Scan for the cell matching the given text and deliver its [x, y] coordinate at center. 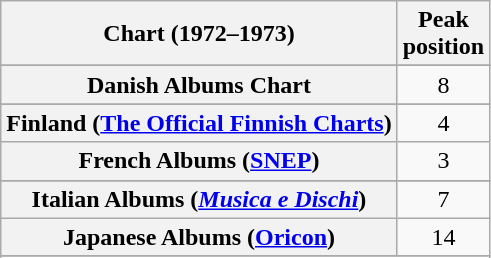
3 [443, 161]
Chart (1972–1973) [199, 34]
Peakposition [443, 34]
Danish Albums Chart [199, 85]
Japanese Albums (Oricon) [199, 237]
14 [443, 237]
French Albums (SNEP) [199, 161]
Italian Albums (Musica e Dischi) [199, 199]
8 [443, 85]
4 [443, 123]
7 [443, 199]
Finland (The Official Finnish Charts) [199, 123]
